Provide the [X, Y] coordinate of the cell's center where the given text is located.  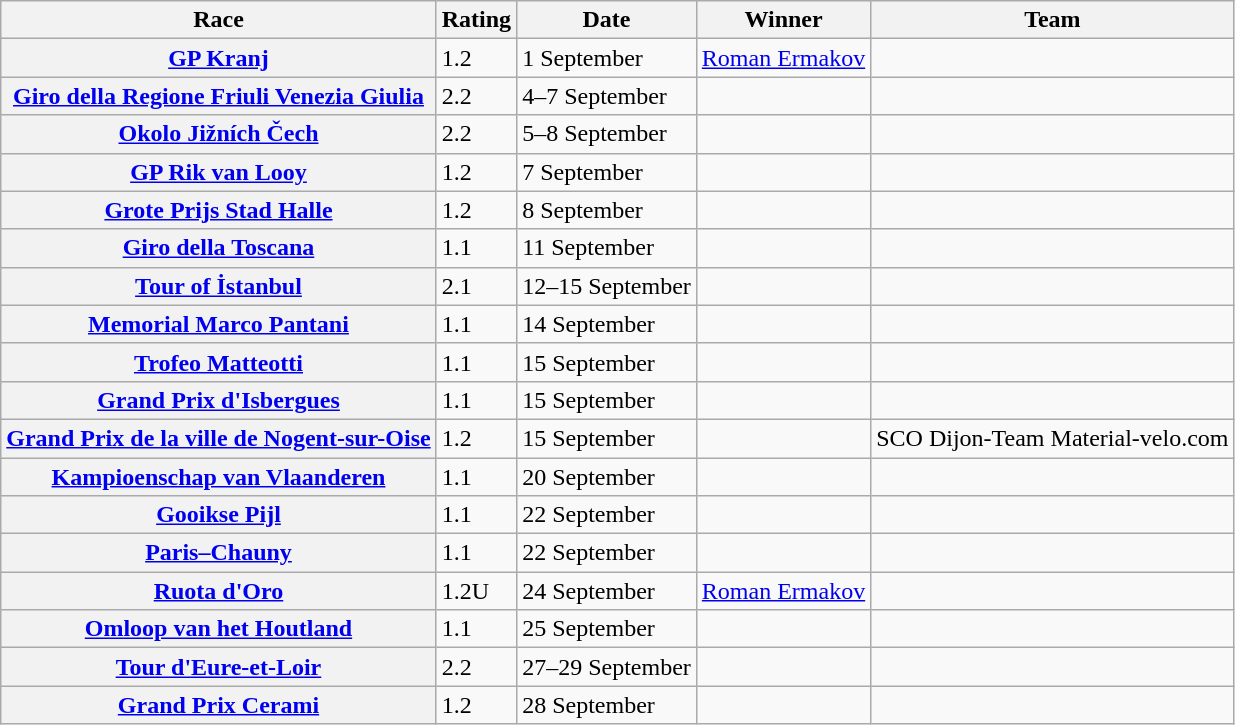
Trofeo Matteotti [218, 362]
Grand Prix de la ville de Nogent-sur-Oise [218, 438]
Paris–Chauny [218, 553]
14 September [607, 324]
Rating [476, 20]
Tour d'Eure-et-Loir [218, 667]
GP Rik van Looy [218, 172]
5–8 September [607, 134]
SCO Dijon-Team Material-velo.com [1052, 438]
4–7 September [607, 96]
28 September [607, 705]
Giro della Toscana [218, 248]
Date [607, 20]
12–15 September [607, 286]
Winner [783, 20]
2.1 [476, 286]
Team [1052, 20]
Omloop van het Houtland [218, 629]
Ruota d'Oro [218, 591]
24 September [607, 591]
Race [218, 20]
1 September [607, 58]
Tour of İstanbul [218, 286]
Memorial Marco Pantani [218, 324]
Kampioenschap van Vlaanderen [218, 477]
25 September [607, 629]
Grote Prijs Stad Halle [218, 210]
27–29 September [607, 667]
1.2U [476, 591]
8 September [607, 210]
Grand Prix Cerami [218, 705]
7 September [607, 172]
Okolo Jižních Čech [218, 134]
20 September [607, 477]
Grand Prix d'Isbergues [218, 400]
Gooikse Pijl [218, 515]
GP Kranj [218, 58]
11 September [607, 248]
Giro della Regione Friuli Venezia Giulia [218, 96]
